Search for the cell housing the specified text and yield its (x, y) center coordinate. 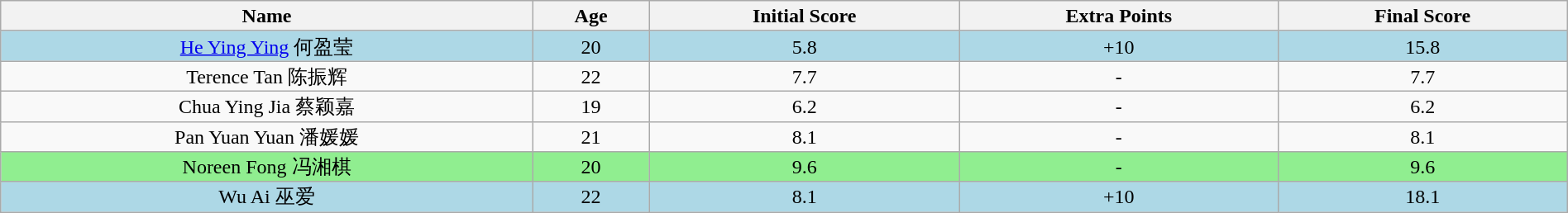
21 (590, 137)
15.8 (1422, 46)
Chua Ying Jia 蔡颖嘉 (267, 106)
He Ying Ying 何盈莹 (267, 46)
Noreen Fong 冯湘棋 (267, 167)
Initial Score (805, 17)
Terence Tan 陈振辉 (267, 76)
Name (267, 17)
Final Score (1422, 17)
Age (590, 17)
19 (590, 106)
Wu Ai 巫爱 (267, 196)
Extra Points (1119, 17)
18.1 (1422, 196)
Pan Yuan Yuan 潘媛媛 (267, 137)
5.8 (805, 46)
